For the text-containing cell, return its midpoint in [x, y] coordinate format. 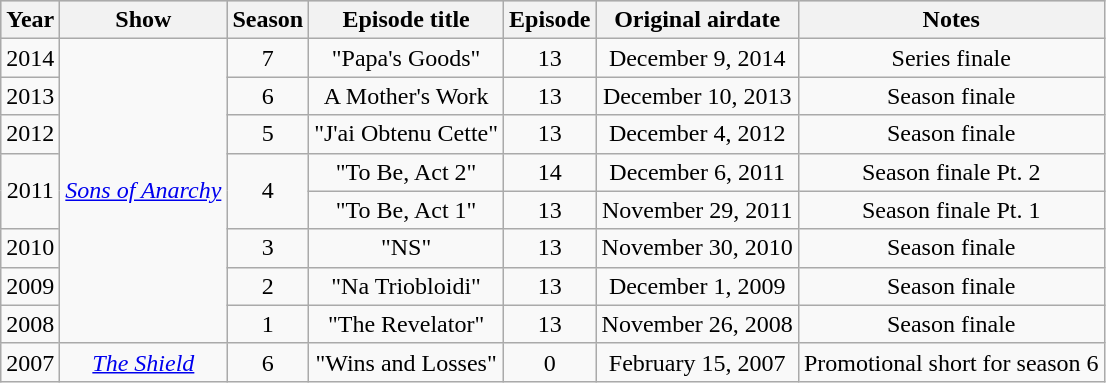
"Papa's Goods" [406, 58]
"To Be, Act 1" [406, 210]
Episode title [406, 20]
Season [268, 20]
1 [268, 324]
February 15, 2007 [697, 362]
Season finale Pt. 1 [951, 210]
"NS" [406, 248]
"To Be, Act 2" [406, 172]
Sons of Anarchy [144, 191]
Notes [951, 20]
2008 [30, 324]
November 30, 2010 [697, 248]
2012 [30, 134]
Year [30, 20]
3 [268, 248]
December 10, 2013 [697, 96]
2013 [30, 96]
2007 [30, 362]
0 [550, 362]
14 [550, 172]
4 [268, 191]
Episode [550, 20]
November 26, 2008 [697, 324]
2010 [30, 248]
Season finale Pt. 2 [951, 172]
December 1, 2009 [697, 286]
"Wins and Losses" [406, 362]
2009 [30, 286]
2014 [30, 58]
The Shield [144, 362]
"J'ai Obtenu Cette" [406, 134]
"The Revelator" [406, 324]
December 6, 2011 [697, 172]
November 29, 2011 [697, 210]
Promotional short for season 6 [951, 362]
7 [268, 58]
Original airdate [697, 20]
5 [268, 134]
Series finale [951, 58]
2011 [30, 191]
"Na Triobloidi" [406, 286]
December 9, 2014 [697, 58]
2 [268, 286]
A Mother's Work [406, 96]
Show [144, 20]
December 4, 2012 [697, 134]
